Identify which cell holds the provided text, then report its [X, Y] central coordinate. 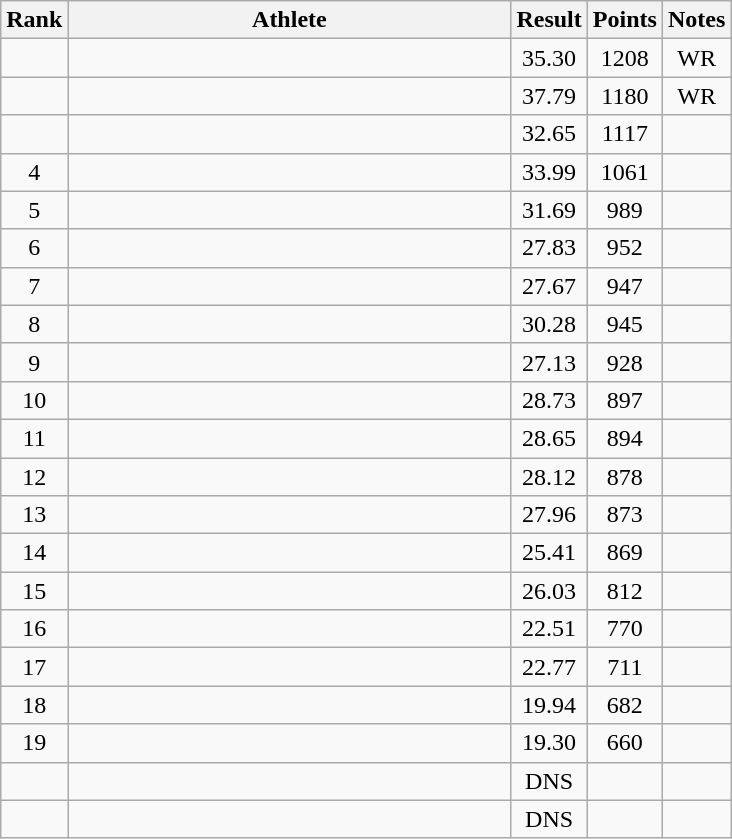
873 [624, 515]
711 [624, 667]
19.30 [549, 743]
27.67 [549, 286]
18 [34, 705]
945 [624, 324]
13 [34, 515]
19 [34, 743]
9 [34, 362]
1180 [624, 96]
869 [624, 553]
660 [624, 743]
11 [34, 438]
25.41 [549, 553]
28.73 [549, 400]
27.96 [549, 515]
Notes [696, 20]
928 [624, 362]
Points [624, 20]
6 [34, 248]
33.99 [549, 172]
952 [624, 248]
8 [34, 324]
27.83 [549, 248]
16 [34, 629]
770 [624, 629]
947 [624, 286]
7 [34, 286]
28.65 [549, 438]
878 [624, 477]
Rank [34, 20]
15 [34, 591]
989 [624, 210]
682 [624, 705]
35.30 [549, 58]
12 [34, 477]
897 [624, 400]
10 [34, 400]
Athlete [290, 20]
26.03 [549, 591]
894 [624, 438]
30.28 [549, 324]
1061 [624, 172]
1117 [624, 134]
22.51 [549, 629]
28.12 [549, 477]
22.77 [549, 667]
37.79 [549, 96]
812 [624, 591]
Result [549, 20]
1208 [624, 58]
14 [34, 553]
27.13 [549, 362]
31.69 [549, 210]
32.65 [549, 134]
19.94 [549, 705]
17 [34, 667]
4 [34, 172]
5 [34, 210]
